Output the [X, Y] coordinate of the center of the cell containing the given text.  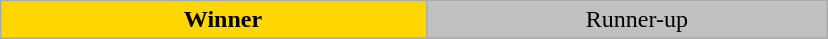
Runner-up [628, 20]
Winner [213, 20]
